Capture the cell that displays the provided text and extract its (X, Y) central coordinate. 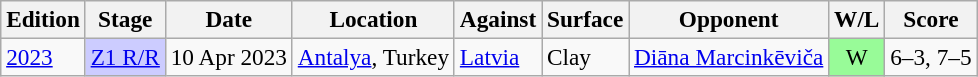
10 Apr 2023 (228, 57)
Clay (586, 57)
Surface (586, 19)
Location (373, 19)
Z1 R/R (125, 57)
Stage (125, 19)
Opponent (729, 19)
W/L (857, 19)
Diāna Marcinkēviča (729, 57)
Against (498, 19)
2023 (44, 57)
W (857, 57)
Score (931, 19)
6–3, 7–5 (931, 57)
Edition (44, 19)
Date (228, 19)
Latvia (498, 57)
Antalya, Turkey (373, 57)
